Provide the [X, Y] coordinate of the cell's center where the given text is located.  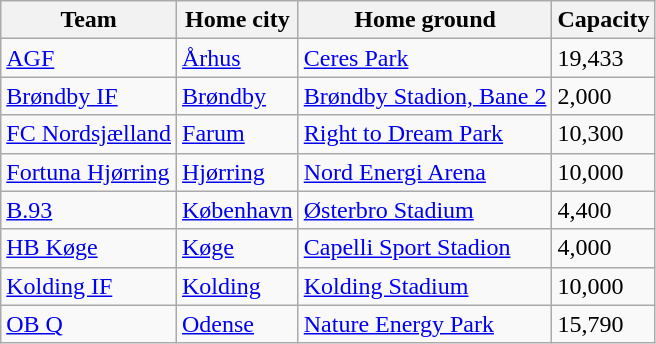
Østerbro Stadium [425, 210]
4,000 [604, 248]
Kolding [238, 286]
Kolding Stadium [425, 286]
HB Køge [89, 248]
Capacity [604, 20]
OB Q [89, 324]
Capelli Sport Stadion [425, 248]
København [238, 210]
FC Nordsjælland [89, 134]
Køge [238, 248]
Home city [238, 20]
Brøndby Stadion, Bane 2 [425, 96]
Brøndby [238, 96]
Hjørring [238, 172]
Ceres Park [425, 58]
Århus [238, 58]
Brøndby IF [89, 96]
Team [89, 20]
B.93 [89, 210]
10,300 [604, 134]
15,790 [604, 324]
19,433 [604, 58]
4,400 [604, 210]
Farum [238, 134]
AGF [89, 58]
Right to Dream Park [425, 134]
Nature Energy Park [425, 324]
Home ground [425, 20]
Fortuna Hjørring [89, 172]
Odense [238, 324]
Nord Energi Arena [425, 172]
Kolding IF [89, 286]
2,000 [604, 96]
